Search for the cell housing the specified text and yield its [X, Y] center coordinate. 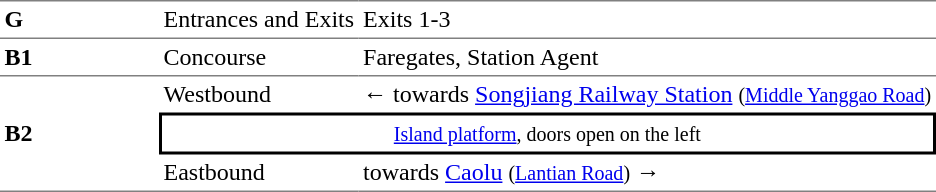
Entrances and Exits [259, 20]
Faregates, Station Agent [648, 58]
← towards Songjiang Railway Station (Middle Yanggao Road) [648, 94]
B2 [80, 134]
Exits 1-3 [648, 20]
B1 [80, 58]
towards Caolu (Lantian Road) → [648, 173]
Eastbound [259, 173]
Westbound [259, 94]
Island platform, doors open on the left [548, 133]
G [80, 20]
Concourse [259, 58]
